Determine the [X, Y] coordinate at the center of the cell enclosing the given text.  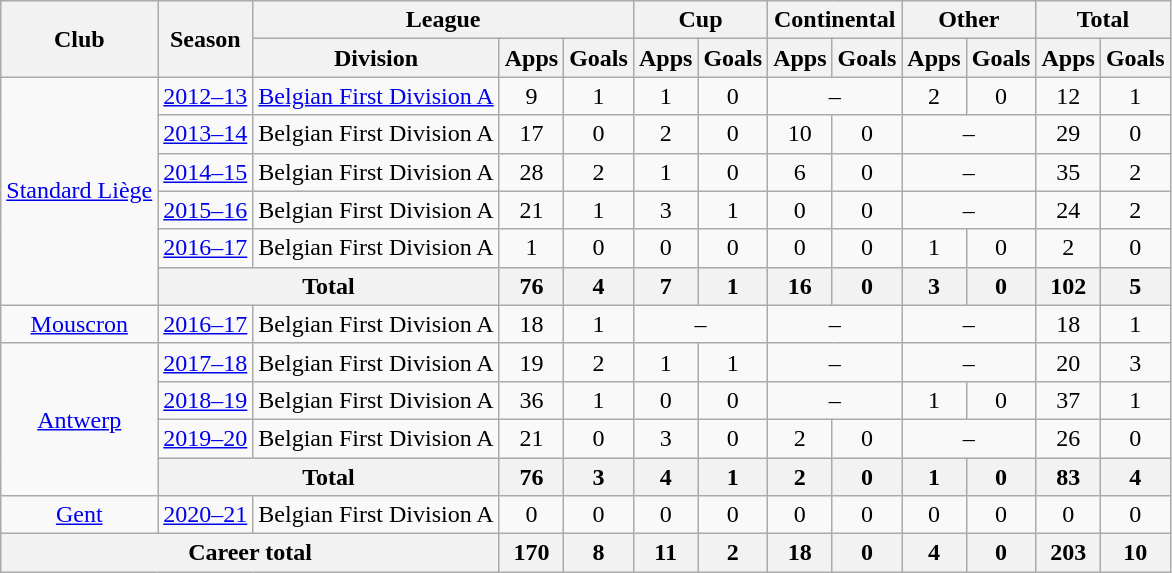
9 [531, 96]
Club [80, 39]
2017–18 [206, 362]
7 [665, 286]
Cup [700, 20]
12 [1068, 96]
Mouscron [80, 324]
83 [1068, 477]
20 [1068, 362]
2018–19 [206, 400]
37 [1068, 400]
2014–15 [206, 172]
Career total [250, 553]
2019–20 [206, 438]
35 [1068, 172]
Season [206, 39]
19 [531, 362]
2015–16 [206, 210]
17 [531, 134]
6 [800, 172]
Continental [835, 20]
2020–21 [206, 515]
Other [969, 20]
16 [800, 286]
League [444, 20]
203 [1068, 553]
29 [1068, 134]
Gent [80, 515]
2012–13 [206, 96]
11 [665, 553]
24 [1068, 210]
36 [531, 400]
8 [599, 553]
Division [376, 58]
26 [1068, 438]
Antwerp [80, 419]
102 [1068, 286]
2013–14 [206, 134]
170 [531, 553]
5 [1135, 286]
28 [531, 172]
Standard Liège [80, 191]
